Determine the (x, y) coordinate at the center of the cell enclosing the given text.  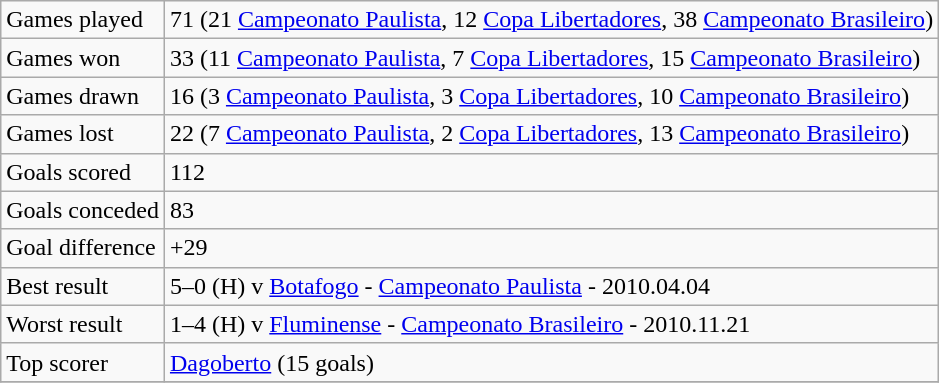
Worst result (83, 324)
Top scorer (83, 362)
Games played (83, 20)
Goals scored (83, 172)
Games lost (83, 134)
16 (3 Campeonato Paulista, 3 Copa Libertadores, 10 Campeonato Brasileiro) (551, 96)
Games won (83, 58)
Goal difference (83, 248)
5–0 (H) v Botafogo - Campeonato Paulista - 2010.04.04 (551, 286)
22 (7 Campeonato Paulista, 2 Copa Libertadores, 13 Campeonato Brasileiro) (551, 134)
1–4 (H) v Fluminense - Campeonato Brasileiro - 2010.11.21 (551, 324)
Goals conceded (83, 210)
83 (551, 210)
Best result (83, 286)
33 (11 Campeonato Paulista, 7 Copa Libertadores, 15 Campeonato Brasileiro) (551, 58)
71 (21 Campeonato Paulista, 12 Copa Libertadores, 38 Campeonato Brasileiro) (551, 20)
+29 (551, 248)
Games drawn (83, 96)
112 (551, 172)
Dagoberto (15 goals) (551, 362)
